Determine the (x, y) coordinate at the center of the cell enclosing the given text.  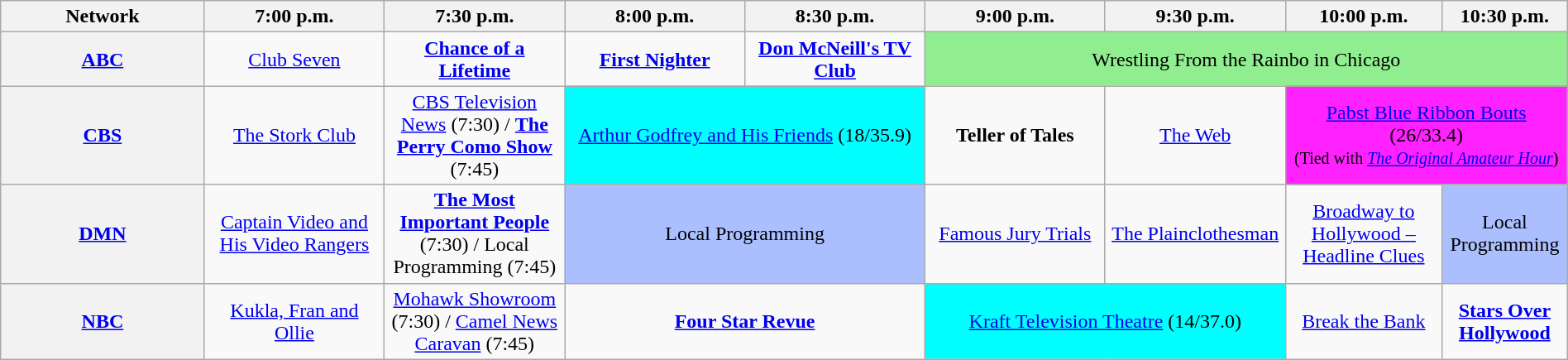
9:00 p.m. (1015, 17)
Kraft Television Theatre (14/37.0) (1105, 321)
NBC (103, 321)
Famous Jury Trials (1015, 233)
First Nighter (655, 60)
ABC (103, 60)
Arthur Godfrey and His Friends (18/35.9) (745, 136)
8:30 p.m. (835, 17)
7:00 p.m. (294, 17)
Club Seven (294, 60)
8:00 p.m. (655, 17)
Network (103, 17)
The Plainclothesman (1195, 233)
Four Star Revue (745, 321)
10:00 p.m. (1363, 17)
CBS (103, 136)
The Most Important People (7:30) / Local Programming (7:45) (475, 233)
Kukla, Fran and Ollie (294, 321)
Mohawk Showroom (7:30) / Camel News Caravan (7:45) (475, 321)
DMN (103, 233)
The Stork Club (294, 136)
CBS Television News (7:30) / The Perry Como Show (7:45) (475, 136)
Stars Over Hollywood (1505, 321)
Captain Video and His Video Rangers (294, 233)
Don McNeill's TV Club (835, 60)
Broadway to Hollywood – Headline Clues (1363, 233)
7:30 p.m. (475, 17)
The Web (1195, 136)
Wrestling From the Rainbo in Chicago (1245, 60)
Break the Bank (1363, 321)
10:30 p.m. (1505, 17)
Chance of a Lifetime (475, 60)
Pabst Blue Ribbon Bouts (26/33.4)(Tied with The Original Amateur Hour) (1426, 136)
9:30 p.m. (1195, 17)
Teller of Tales (1015, 136)
